Identify which cell holds the provided text, then report its (x, y) central coordinate. 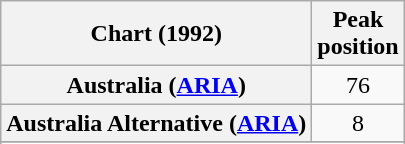
Chart (1992) (156, 34)
76 (358, 85)
8 (358, 123)
Australia (ARIA) (156, 85)
Peakposition (358, 34)
Australia Alternative (ARIA) (156, 123)
